Find where the given text appears and provide that cell's center as [x, y] coordinate. 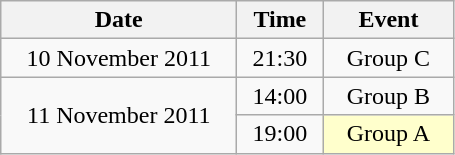
Group C [388, 58]
19:00 [280, 134]
11 November 2011 [119, 115]
10 November 2011 [119, 58]
Group B [388, 96]
Group A [388, 134]
21:30 [280, 58]
Event [388, 20]
Date [119, 20]
14:00 [280, 96]
Time [280, 20]
